Provide the (X, Y) coordinate of the cell's center where the given text is located.  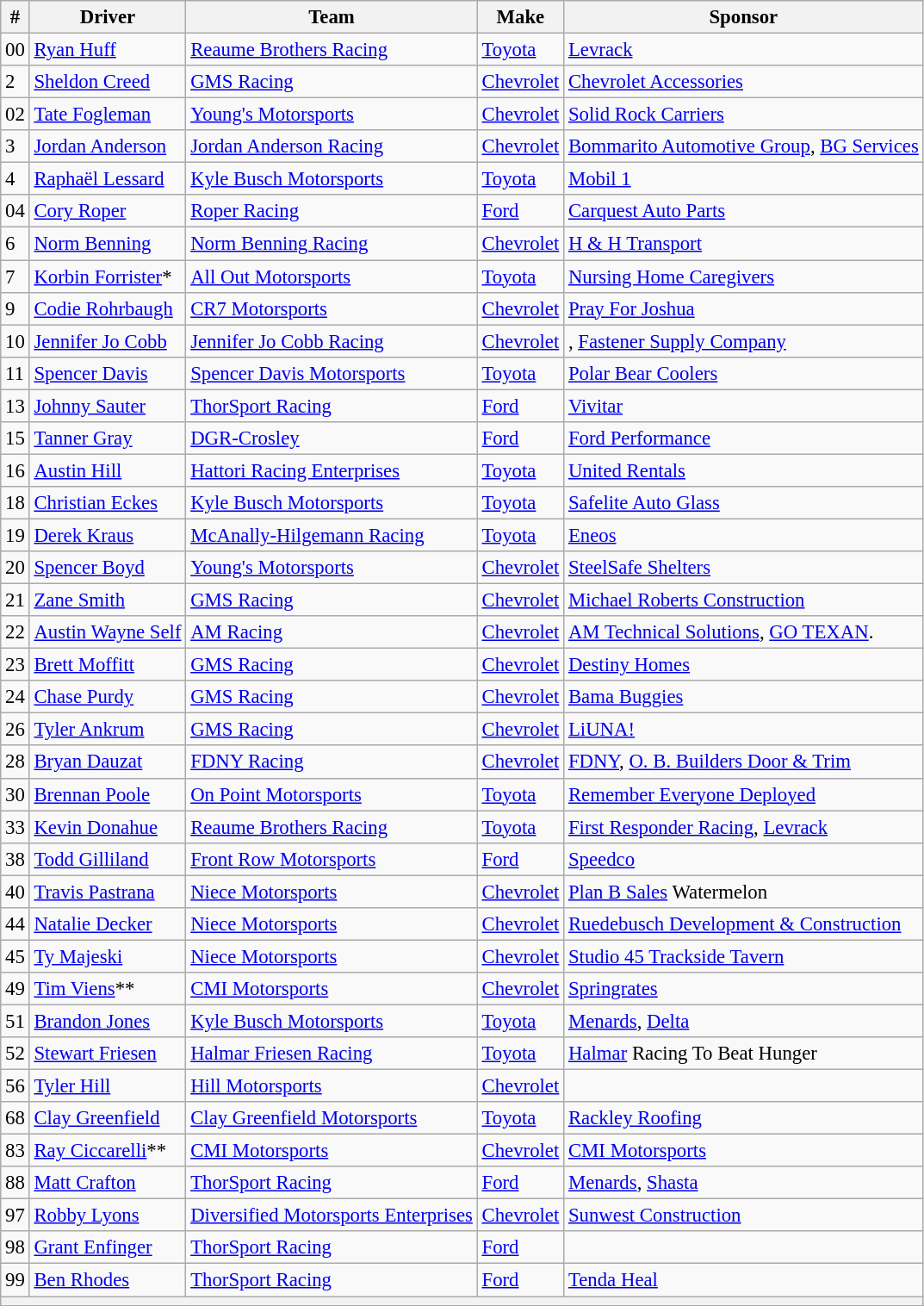
20 (16, 568)
AM Racing (332, 632)
Roper Racing (332, 211)
# (16, 17)
28 (16, 762)
United Rentals (744, 470)
First Responder Racing, Levrack (744, 827)
38 (16, 859)
16 (16, 470)
Ben Rhodes (108, 1280)
Tim Viens** (108, 989)
FDNY Racing (332, 762)
45 (16, 956)
Studio 45 Trackside Tavern (744, 956)
Grant Enfinger (108, 1248)
Derek Kraus (108, 535)
83 (16, 1151)
Vivitar (744, 406)
Bryan Dauzat (108, 762)
On Point Motorsports (332, 794)
Menards, Shasta (744, 1183)
19 (16, 535)
Ty Majeski (108, 956)
Norm Benning (108, 244)
Ruedebusch Development & Construction (744, 924)
Sponsor (744, 17)
10 (16, 341)
Chase Purdy (108, 697)
Hill Motorsports (332, 1086)
Sheldon Creed (108, 82)
Brennan Poole (108, 794)
4 (16, 179)
44 (16, 924)
Eneos (744, 535)
Tyler Hill (108, 1086)
Ford Performance (744, 438)
Spencer Boyd (108, 568)
Hattori Racing Enterprises (332, 470)
56 (16, 1086)
3 (16, 146)
Pray For Joshua (744, 308)
7 (16, 277)
Carquest Auto Parts (744, 211)
Christian Eckes (108, 503)
Clay Greenfield Motorsports (332, 1118)
Safelite Auto Glass (744, 503)
AM Technical Solutions, GO TEXAN. (744, 632)
Ryan Huff (108, 50)
02 (16, 115)
Ray Ciccarelli** (108, 1151)
Spencer Davis Motorsports (332, 373)
Front Row Motorsports (332, 859)
24 (16, 697)
Polar Bear Coolers (744, 373)
Michael Roberts Construction (744, 600)
SteelSafe Shelters (744, 568)
Team (332, 17)
52 (16, 1054)
Solid Rock Carriers (744, 115)
15 (16, 438)
40 (16, 892)
Make (520, 17)
68 (16, 1118)
Nursing Home Caregivers (744, 277)
Brett Moffitt (108, 665)
22 (16, 632)
Chevrolet Accessories (744, 82)
99 (16, 1280)
Levrack (744, 50)
Raphaël Lessard (108, 179)
Zane Smith (108, 600)
Brandon Jones (108, 1021)
McAnally-Hilgemann Racing (332, 535)
9 (16, 308)
Jennifer Jo Cobb Racing (332, 341)
Rackley Roofing (744, 1118)
Mobil 1 (744, 179)
Destiny Homes (744, 665)
FDNY, O. B. Builders Door & Trim (744, 762)
Jordan Anderson Racing (332, 146)
18 (16, 503)
6 (16, 244)
13 (16, 406)
Stewart Friesen (108, 1054)
98 (16, 1248)
Robby Lyons (108, 1216)
Cory Roper (108, 211)
Austin Wayne Self (108, 632)
Todd Gilliland (108, 859)
Clay Greenfield (108, 1118)
Tenda Heal (744, 1280)
Bommarito Automotive Group, BG Services (744, 146)
Halmar Racing To Beat Hunger (744, 1054)
Matt Crafton (108, 1183)
Korbin Forrister* (108, 277)
LiUNA! (744, 730)
23 (16, 665)
97 (16, 1216)
30 (16, 794)
49 (16, 989)
DGR-Crosley (332, 438)
Jennifer Jo Cobb (108, 341)
Tyler Ankrum (108, 730)
Codie Rohrbaugh (108, 308)
Halmar Friesen Racing (332, 1054)
Spencer Davis (108, 373)
Travis Pastrana (108, 892)
, Fastener Supply Company (744, 341)
Driver (108, 17)
33 (16, 827)
Bama Buggies (744, 697)
Menards, Delta (744, 1021)
Kevin Donahue (108, 827)
2 (16, 82)
Austin Hill (108, 470)
Speedco (744, 859)
51 (16, 1021)
Natalie Decker (108, 924)
04 (16, 211)
Sunwest Construction (744, 1216)
Plan B Sales Watermelon (744, 892)
CR7 Motorsports (332, 308)
Tate Fogleman (108, 115)
00 (16, 50)
Diversified Motorsports Enterprises (332, 1216)
Remember Everyone Deployed (744, 794)
26 (16, 730)
Norm Benning Racing (332, 244)
Jordan Anderson (108, 146)
21 (16, 600)
88 (16, 1183)
Johnny Sauter (108, 406)
All Out Motorsports (332, 277)
H & H Transport (744, 244)
11 (16, 373)
Tanner Gray (108, 438)
Springrates (744, 989)
